Detect which cell encompasses the target text, then output its [x, y] center coordinate. 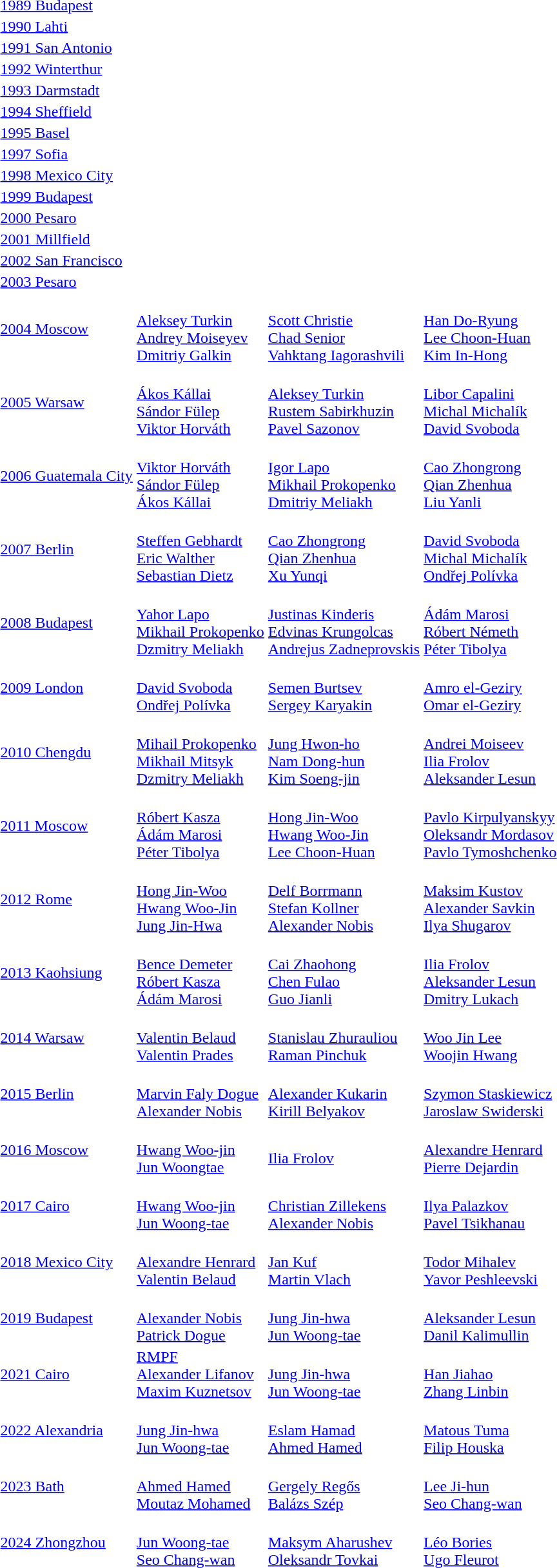
Christian ZillekensAlexander Nobis [344, 1206]
Valentin BelaudValentin Prades [200, 1038]
Viktor Horváth Sándor Fülep Ákos Kállai [200, 476]
Semen Burtsev Sergey Karyakin [344, 688]
Hong Jin-WooHwang Woo-JinLee Choon-Huan [344, 826]
Mihail ProkopenkoMikhail MitsykDzmitry Meliakh [200, 753]
Gergely RegősBalázs Szép [344, 1486]
RMPFAlexander LifanovMaxim Kuznetsov [200, 1374]
Steffen Gebhardt Eric Walther Sebastian Dietz [200, 549]
Alexander KukarinKirill Belyakov [344, 1094]
Cai ZhaohongChen FulaoGuo Jianli [344, 973]
Hwang Woo-jinJun Woongtae [200, 1150]
Eslam HamadAhmed Hamed [344, 1430]
Ákos Kállai Sándor Fülep Viktor Horváth [200, 402]
Scott Christie Chad Senior Vahktang Iagorashvili [344, 329]
Jan KufMartin Vlach [344, 1262]
Alexander NobisPatrick Dogue [200, 1318]
Delf BorrmannStefan KollnerAlexander Nobis [344, 900]
Ahmed HamedMoutaz Mohamed [200, 1486]
Bence DemeterRóbert KaszaÁdám Marosi [200, 973]
Hwang Woo-jinJun Woong-tae [200, 1206]
Róbert KaszaÁdám MarosiPéter Tibolya [200, 826]
Aleksey Turkin Andrey Moiseyev Dmitriy Galkin [200, 329]
Stanislau ZhurauliouRaman Pinchuk [344, 1038]
Justinas Kinderis Edvinas Krungolcas Andrejus Zadneprovskis [344, 623]
Aleksey Turkin Rustem Sabirkhuzin Pavel Sazonov [344, 402]
David Svoboda Ondřej Polívka [200, 688]
Jung Hwon-hoNam Dong-hunKim Soeng-jin [344, 753]
Ilia Frolov [344, 1150]
Yahor Lapo Mikhail Prokopenko Dzmitry Meliakh [200, 623]
Igor Lapo Mikhail Prokopenko Dmitriy Meliakh [344, 476]
Alexandre HenrardValentin Belaud [200, 1262]
Marvin Faly DogueAlexander Nobis [200, 1094]
Hong Jin-WooHwang Woo-JinJung Jin-Hwa [200, 900]
Cao Zhongrong Qian Zhenhua Xu Yunqi [344, 549]
